Determine the [x, y] coordinate at the center of the cell enclosing the given text.  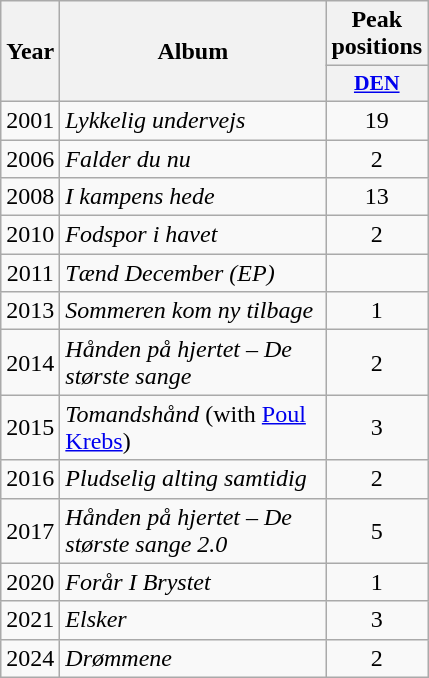
Tænd December (EP) [193, 273]
2024 [30, 658]
2014 [30, 362]
Falder du nu [193, 159]
Lykkelig undervejs [193, 120]
2017 [30, 530]
I kampens hede [193, 197]
2008 [30, 197]
Sommeren kom ny tilbage [193, 311]
Fodspor i havet [193, 235]
Year [30, 52]
Forår I Brystet [193, 582]
2010 [30, 235]
2015 [30, 428]
Elsker [193, 620]
Peak positions [377, 34]
2011 [30, 273]
Drømmene [193, 658]
2013 [30, 311]
2020 [30, 582]
Tomandshånd (with Poul Krebs) [193, 428]
Hånden på hjertet – De største sange 2.0 [193, 530]
DEN [377, 84]
19 [377, 120]
13 [377, 197]
2016 [30, 479]
2006 [30, 159]
Hånden på hjertet – De største sange [193, 362]
Pludselig alting samtidig [193, 479]
2021 [30, 620]
2001 [30, 120]
Album [193, 52]
5 [377, 530]
